Find where the given text appears and provide that cell's center as (x, y) coordinate. 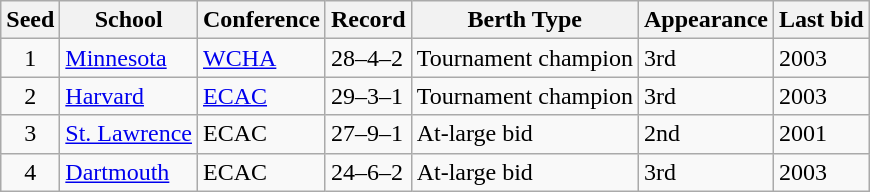
29–3–1 (368, 96)
Seed (30, 20)
27–9–1 (368, 134)
Dartmouth (129, 172)
WCHA (261, 58)
3 (30, 134)
Appearance (706, 20)
Minnesota (129, 58)
Harvard (129, 96)
School (129, 20)
Record (368, 20)
2 (30, 96)
24–6–2 (368, 172)
Berth Type (524, 20)
Last bid (821, 20)
Conference (261, 20)
2001 (821, 134)
St. Lawrence (129, 134)
28–4–2 (368, 58)
4 (30, 172)
2nd (706, 134)
1 (30, 58)
